Capture the cell that displays the provided text and extract its (x, y) central coordinate. 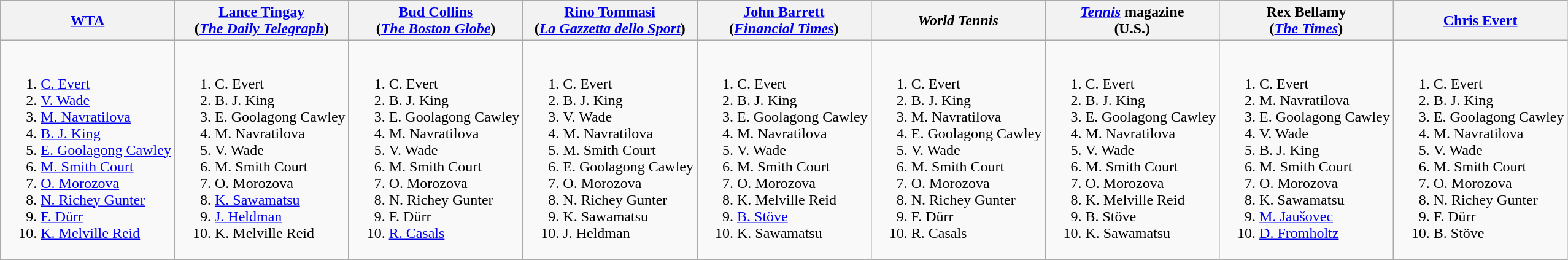
WTA (88, 21)
C. Evert B. J. King E. Goolagong Cawley M. Navratilova V. Wade M. Smith Court O. Morozova N. Richey Gunter F. Dürr R. Casals (436, 150)
Lance Tingay(The Daily Telegraph) (261, 21)
Tennis magazine(U.S.) (1132, 21)
John Barrett(Financial Times) (784, 21)
Bud Collins(The Boston Globe) (436, 21)
C. Evert B. J. King M. Navratilova E. Goolagong Cawley V. Wade M. Smith Court O. Morozova N. Richey Gunter F. Dürr R. Casals (958, 150)
C. Evert B. J. King E. Goolagong Cawley M. Navratilova V. Wade M. Smith Court O. Morozova K. Sawamatsu J. Heldman K. Melville Reid (261, 150)
C. Evert B. J. King E. Goolagong Cawley M. Navratilova V. Wade M. Smith Court O. Morozova N. Richey Gunter F. Dürr B. Stöve (1480, 150)
Rino Tommasi(La Gazzetta dello Sport) (610, 21)
C. Evert M. Navratilova E. Goolagong Cawley V. Wade B. J. King M. Smith Court O. Morozova K. Sawamatsu M. Jaušovec D. Fromholtz (1307, 150)
C. Evert V. Wade M. Navratilova B. J. King E. Goolagong Cawley M. Smith Court O. Morozova N. Richey Gunter F. Dürr K. Melville Reid (88, 150)
Chris Evert (1480, 21)
C. Evert B. J. King V. Wade M. Navratilova M. Smith Court E. Goolagong Cawley O. Morozova N. Richey Gunter K. Sawamatsu J. Heldman (610, 150)
Rex Bellamy(The Times) (1307, 21)
World Tennis (958, 21)
